Provide the [x, y] coordinate of the cell's center where the given text is located.  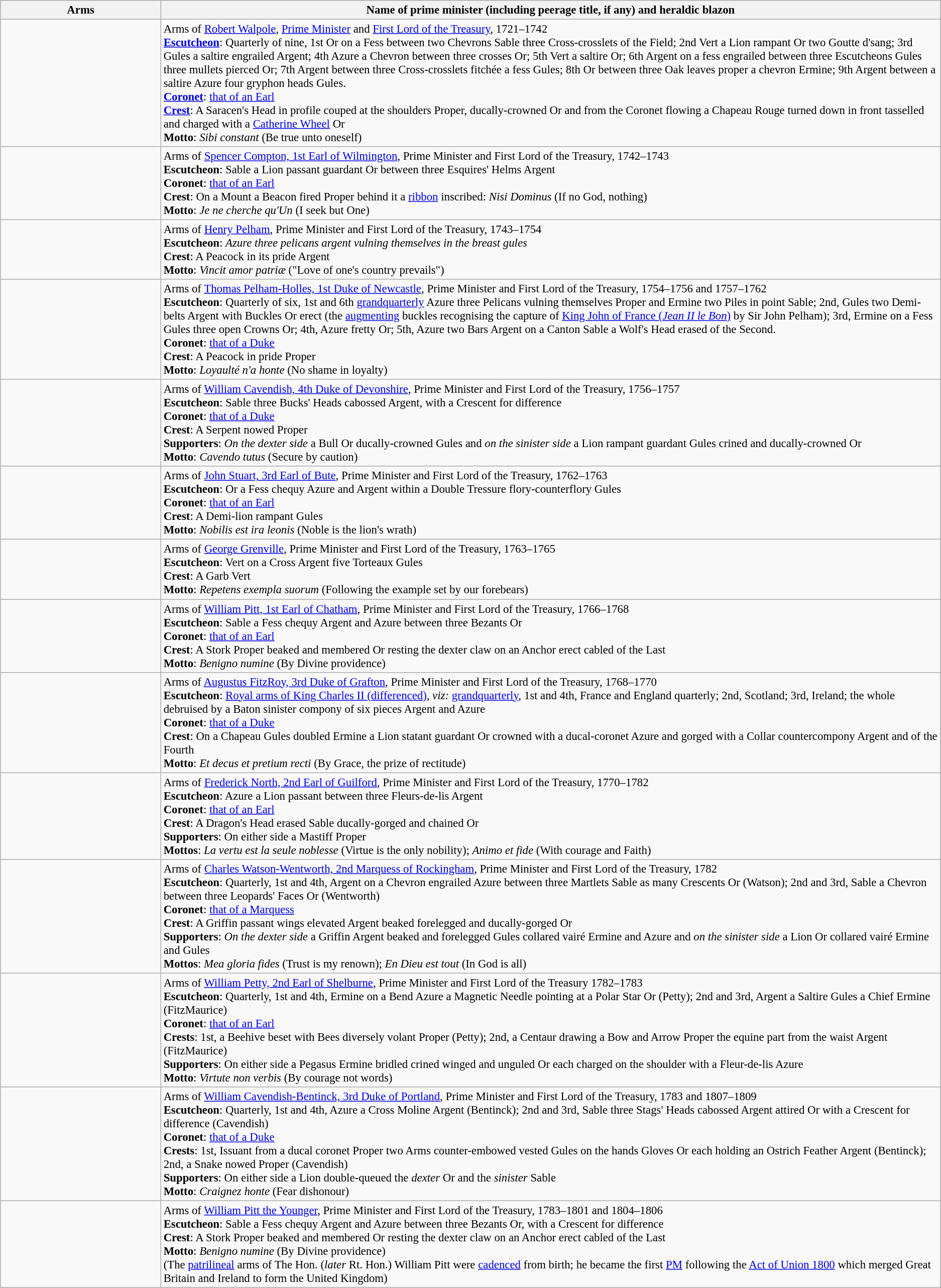
Name of prime minister (including peerage title, if any) and heraldic blazon [550, 10]
Arms [81, 10]
